Pinpoint the cell where the given text exists, returning its (x, y) midpoint coordinate. 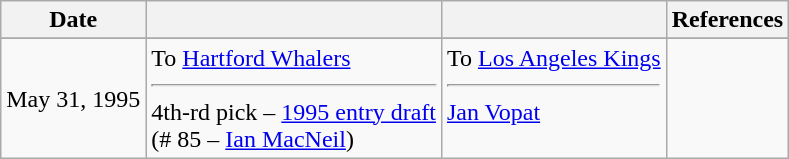
To Los Angeles KingsJan Vopat (554, 98)
References (728, 20)
May 31, 1995 (74, 98)
To Hartford Whalers4th-rd pick – 1995 entry draft(# 85 – Ian MacNeil) (294, 98)
Date (74, 20)
